Extract the [x, y] coordinate from the center of the cell holding the provided text.  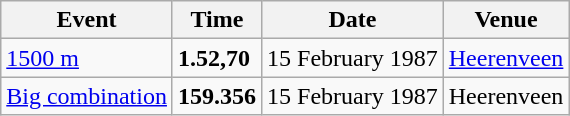
159.356 [216, 96]
1500 m [87, 58]
Big combination [87, 96]
Time [216, 20]
1.52,70 [216, 58]
Event [87, 20]
Venue [506, 20]
Date [353, 20]
